Find where the given text appears and provide that cell's center as (x, y) coordinate. 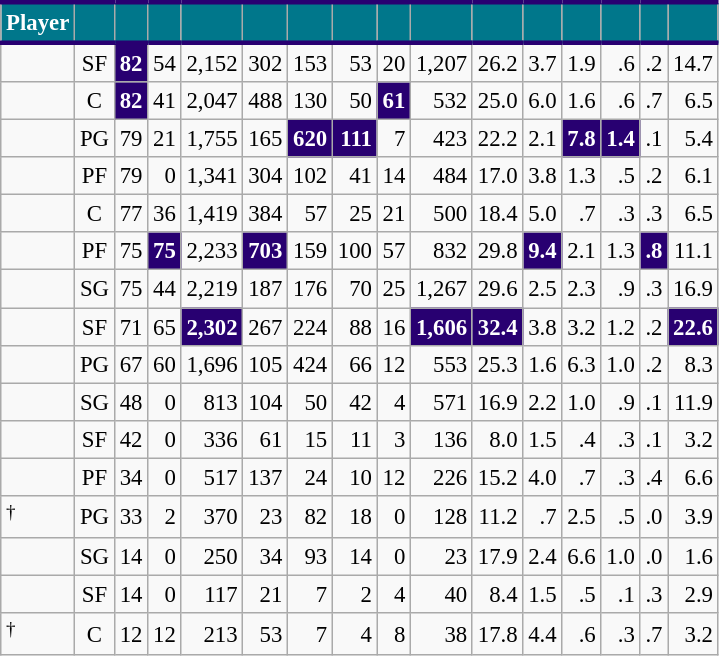
11.1 (693, 251)
29.8 (497, 251)
18 (354, 517)
1,419 (212, 214)
4.4 (542, 634)
14.7 (693, 62)
2,219 (212, 289)
2,233 (212, 251)
1,267 (442, 289)
71 (130, 327)
532 (442, 101)
136 (442, 439)
60 (164, 364)
1.9 (582, 62)
33 (130, 517)
302 (266, 62)
1,207 (442, 62)
17.9 (497, 557)
250 (212, 557)
128 (442, 517)
8.4 (497, 594)
67 (130, 364)
32.4 (497, 327)
77 (130, 214)
.8 (654, 251)
10 (354, 477)
7.8 (582, 139)
5.4 (693, 139)
1.2 (620, 327)
423 (442, 139)
1,755 (212, 139)
9.4 (542, 251)
88 (354, 327)
1,696 (212, 364)
2,152 (212, 62)
15 (310, 439)
832 (442, 251)
500 (442, 214)
17.8 (497, 634)
5.0 (542, 214)
22.6 (693, 327)
3.9 (693, 517)
159 (310, 251)
130 (310, 101)
104 (266, 402)
65 (164, 327)
620 (310, 139)
3.7 (542, 62)
370 (212, 517)
105 (266, 364)
703 (266, 251)
8.0 (497, 439)
40 (442, 594)
93 (310, 557)
100 (354, 251)
2,047 (212, 101)
6.3 (582, 364)
187 (266, 289)
11.9 (693, 402)
66 (354, 364)
48 (130, 402)
8.3 (693, 364)
117 (212, 594)
15.2 (497, 477)
18.4 (497, 214)
424 (310, 364)
336 (212, 439)
29.6 (497, 289)
213 (212, 634)
22.2 (497, 139)
8 (394, 634)
153 (310, 62)
517 (212, 477)
4.0 (542, 477)
2.3 (582, 289)
137 (266, 477)
484 (442, 176)
267 (266, 327)
2,302 (212, 327)
224 (310, 327)
11.2 (497, 517)
813 (212, 402)
1,606 (442, 327)
36 (164, 214)
70 (354, 289)
226 (442, 477)
553 (442, 364)
304 (266, 176)
Player (38, 22)
2.9 (693, 594)
176 (310, 289)
25.3 (497, 364)
2.2 (542, 402)
488 (266, 101)
1,341 (212, 176)
44 (164, 289)
6.0 (542, 101)
6.1 (693, 176)
54 (164, 62)
20 (394, 62)
17.0 (497, 176)
24 (310, 477)
26.2 (497, 62)
1.4 (620, 139)
11 (354, 439)
2.4 (542, 557)
25.0 (497, 101)
165 (266, 139)
111 (354, 139)
38 (442, 634)
102 (310, 176)
3 (394, 439)
16 (394, 327)
384 (266, 214)
571 (442, 402)
